Detect which cell encompasses the target text, then output its [X, Y] center coordinate. 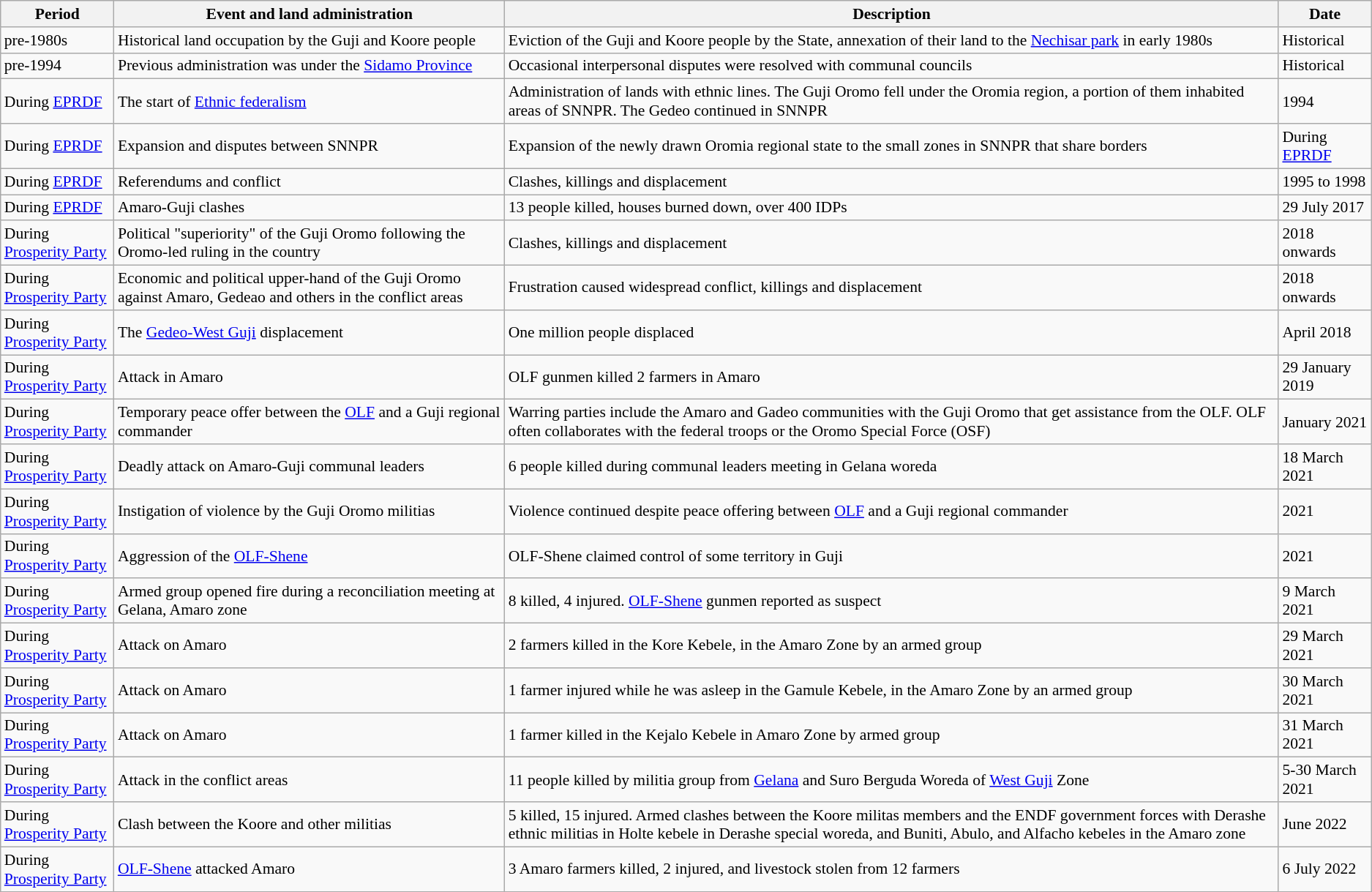
Period [57, 14]
OLF-Shene attacked Amaro [310, 869]
9 March 2021 [1324, 601]
Occasional interpersonal disputes were resolved with communal councils [892, 66]
OLF gunmen killed 2 farmers in Amaro [892, 378]
6 July 2022 [1324, 869]
The start of Ethnic federalism [310, 101]
18 March 2021 [1324, 467]
11 people killed by militia group from Gelana and Suro Berguda Woreda of West Guji Zone [892, 780]
6 people killed during communal leaders meeting in Gelana woreda [892, 467]
Armed group opened fire during a reconciliation meeting at Gelana, Amaro zone [310, 601]
Expansion and disputes between SNNPR [310, 146]
The Gedeo-West Guji displacement [310, 332]
1 farmer injured while he was asleep in the Gamule Kebele, in the Amaro Zone by an armed group [892, 691]
Attack in the conflict areas [310, 780]
29 March 2021 [1324, 645]
Description [892, 14]
Historical land occupation by the Guji and Koore people [310, 40]
One million people displaced [892, 332]
April 2018 [1324, 332]
13 people killed, houses burned down, over 400 IDPs [892, 208]
3 Amaro farmers killed, 2 injured, and livestock stolen from 12 farmers [892, 869]
June 2022 [1324, 824]
pre-1994 [57, 66]
Economic and political upper-hand of the Guji Oromo against Amaro, Gedeao and others in the conflict areas [310, 288]
Eviction of the Guji and Koore people by the State, annexation of their land to the Nechisar park in early 1980s [892, 40]
29 January 2019 [1324, 378]
Attack in Amaro [310, 378]
OLF-Shene claimed control of some territory in Guji [892, 556]
Temporary peace offer between the OLF and a Guji regional commander [310, 421]
Clash between the Koore and other militias [310, 824]
Political "superiority" of the Guji Oromo following the Oromo-led ruling in the country [310, 243]
pre-1980s [57, 40]
Referendums and conflict [310, 181]
Violence continued despite peace offering between OLF and a Guji regional commander [892, 511]
Date [1324, 14]
30 March 2021 [1324, 691]
31 March 2021 [1324, 735]
2 farmers killed in the Kore Kebele, in the Amaro Zone by an armed group [892, 645]
Aggression of the OLF-Shene [310, 556]
Frustration caused widespread conflict, killings and displacement [892, 288]
Previous administration was under the Sidamo Province [310, 66]
January 2021 [1324, 421]
8 killed, 4 injured. OLF-Shene gunmen reported as suspect [892, 601]
29 July 2017 [1324, 208]
Amaro-Guji clashes [310, 208]
5-30 March 2021 [1324, 780]
Instigation of violence by the Guji Oromo militias [310, 511]
Expansion of the newly drawn Oromia regional state to the small zones in SNNPR that share borders [892, 146]
Event and land administration [310, 14]
1995 to 1998 [1324, 181]
1994 [1324, 101]
Deadly attack on Amaro-Guji communal leaders [310, 467]
1 farmer killed in the Kejalo Kebele in Amaro Zone by armed group [892, 735]
